Find where the given text appears and provide that cell's center as [X, Y] coordinate. 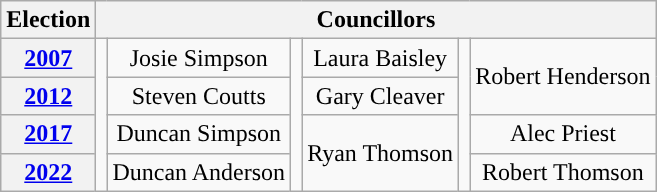
Robert Thomson [563, 172]
Duncan Anderson [199, 172]
Laura Baisley [380, 58]
Steven Coutts [199, 96]
Ryan Thomson [380, 153]
Josie Simpson [199, 58]
Duncan Simpson [199, 134]
Election [48, 20]
Alec Priest [563, 134]
Councillors [376, 20]
2017 [48, 134]
Robert Henderson [563, 77]
2012 [48, 96]
Gary Cleaver [380, 96]
2022 [48, 172]
2007 [48, 58]
